Find where the given text appears and provide that cell's center as (X, Y) coordinate. 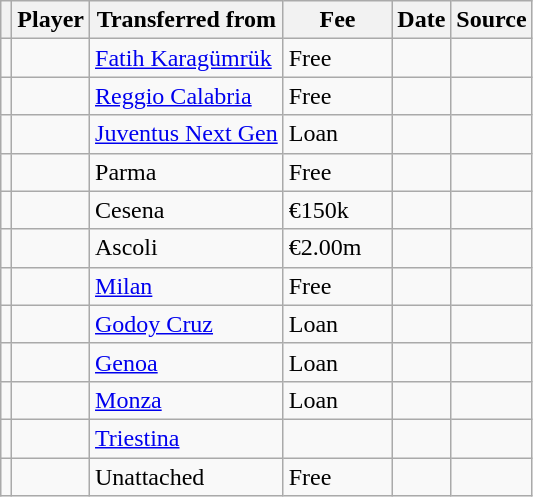
Unattached (187, 477)
Reggio Calabria (187, 96)
Ascoli (187, 248)
Source (492, 20)
Date (422, 20)
Triestina (187, 438)
Monza (187, 400)
Godoy Cruz (187, 324)
Cesena (187, 210)
Fee (338, 20)
Fatih Karagümrük (187, 58)
Parma (187, 172)
Player (51, 20)
€2.00m (338, 248)
Milan (187, 286)
Transferred from (187, 20)
€150k (338, 210)
Juventus Next Gen (187, 134)
Genoa (187, 362)
